Determine the (x, y) coordinate at the center of the cell enclosing the given text.  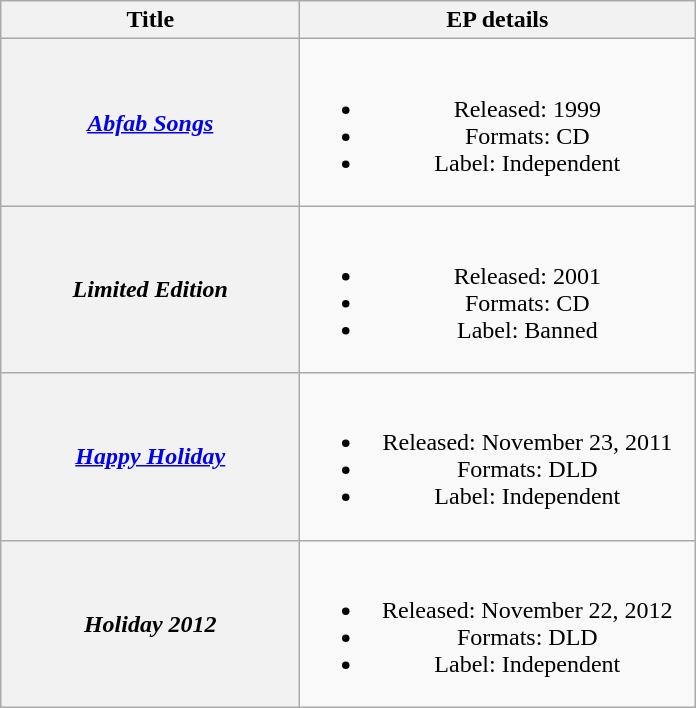
EP details (498, 20)
Holiday 2012 (150, 624)
Released: November 23, 2011Formats: DLDLabel: Independent (498, 456)
Abfab Songs (150, 122)
Released: 2001Formats: CDLabel: Banned (498, 290)
Happy Holiday (150, 456)
Limited Edition (150, 290)
Title (150, 20)
Released: November 22, 2012Formats: DLDLabel: Independent (498, 624)
Released: 1999Formats: CDLabel: Independent (498, 122)
